From the cell containing the given text, extract its center point as (x, y) coordinate. 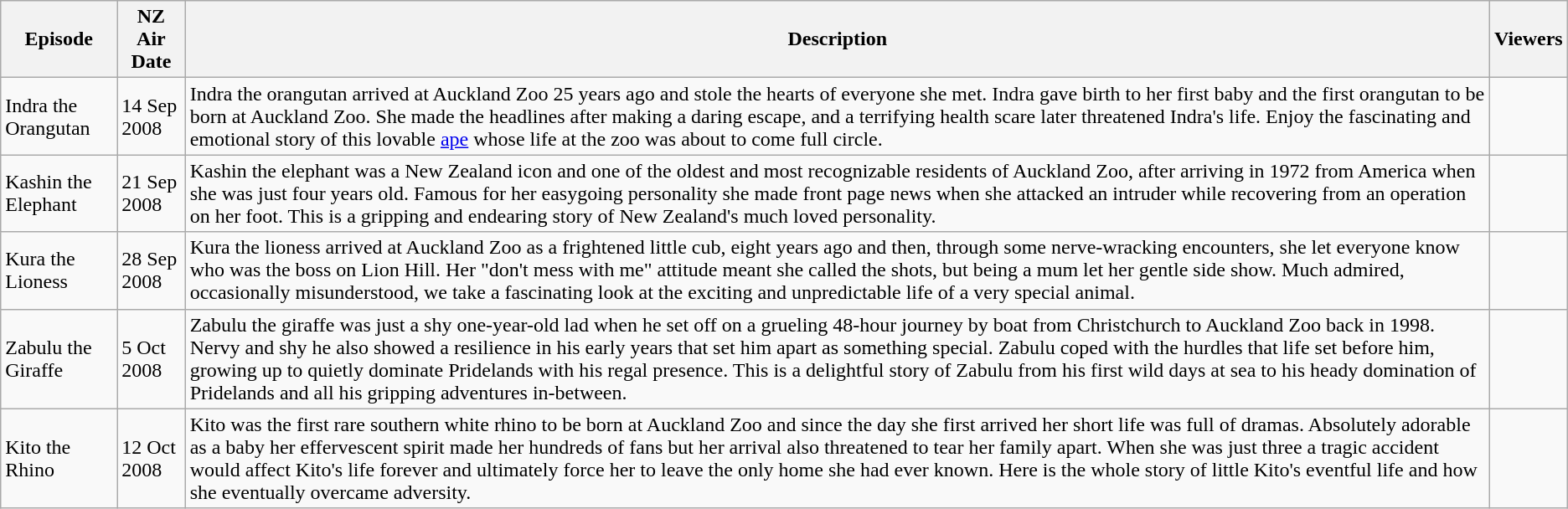
Kashin the Elephant (59, 193)
Description (838, 39)
5 Oct 2008 (151, 358)
Indra the Orangutan (59, 116)
NZ Air Date (151, 39)
21 Sep 2008 (151, 193)
Viewers (1528, 39)
28 Sep 2008 (151, 270)
Episode (59, 39)
14 Sep 2008 (151, 116)
Zabulu the Giraffe (59, 358)
Kura the Lioness (59, 270)
Kito the Rhino (59, 459)
12 Oct 2008 (151, 459)
